Return the (x, y) coordinate for the center point of the cell that contains the specified text.  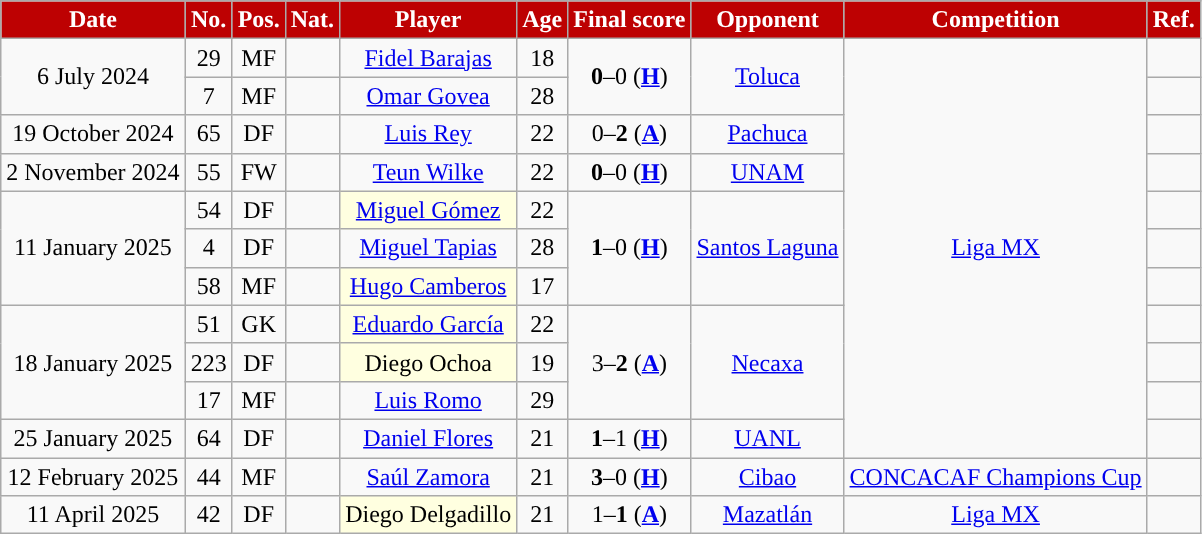
Player (428, 20)
Pachuca (768, 134)
18 (542, 58)
Miguel Tapias (428, 248)
FW (258, 172)
CONCACAF Champions Cup (996, 477)
54 (208, 210)
65 (208, 134)
Cibao (768, 477)
Fidel Barajas (428, 58)
Diego Delgadillo (428, 515)
UANL (768, 438)
Daniel Flores (428, 438)
19 (542, 362)
4 (208, 248)
7 (208, 96)
Luis Romo (428, 400)
2 November 2024 (93, 172)
11 January 2025 (93, 248)
6 July 2024 (93, 77)
1–1 (A) (630, 515)
No. (208, 20)
Hugo Camberos (428, 286)
Toluca (768, 77)
Opponent (768, 20)
55 (208, 172)
Ref. (1174, 20)
Omar Govea (428, 96)
Nat. (312, 20)
Final score (630, 20)
44 (208, 477)
19 October 2024 (93, 134)
58 (208, 286)
3–2 (A) (630, 362)
11 April 2025 (93, 515)
1–0 (H) (630, 248)
223 (208, 362)
Eduardo García (428, 324)
Diego Ochoa (428, 362)
0–2 (A) (630, 134)
Santos Laguna (768, 248)
Teun Wilke (428, 172)
3–0 (H) (630, 477)
Mazatlán (768, 515)
Luis Rey (428, 134)
1–1 (H) (630, 438)
Miguel Gómez (428, 210)
GK (258, 324)
Age (542, 20)
42 (208, 515)
18 January 2025 (93, 362)
64 (208, 438)
Date (93, 20)
12 February 2025 (93, 477)
Competition (996, 20)
Saúl Zamora (428, 477)
Pos. (258, 20)
25 January 2025 (93, 438)
51 (208, 324)
Necaxa (768, 362)
UNAM (768, 172)
